Locate the cell with the specified text and output its [X, Y] center coordinate. 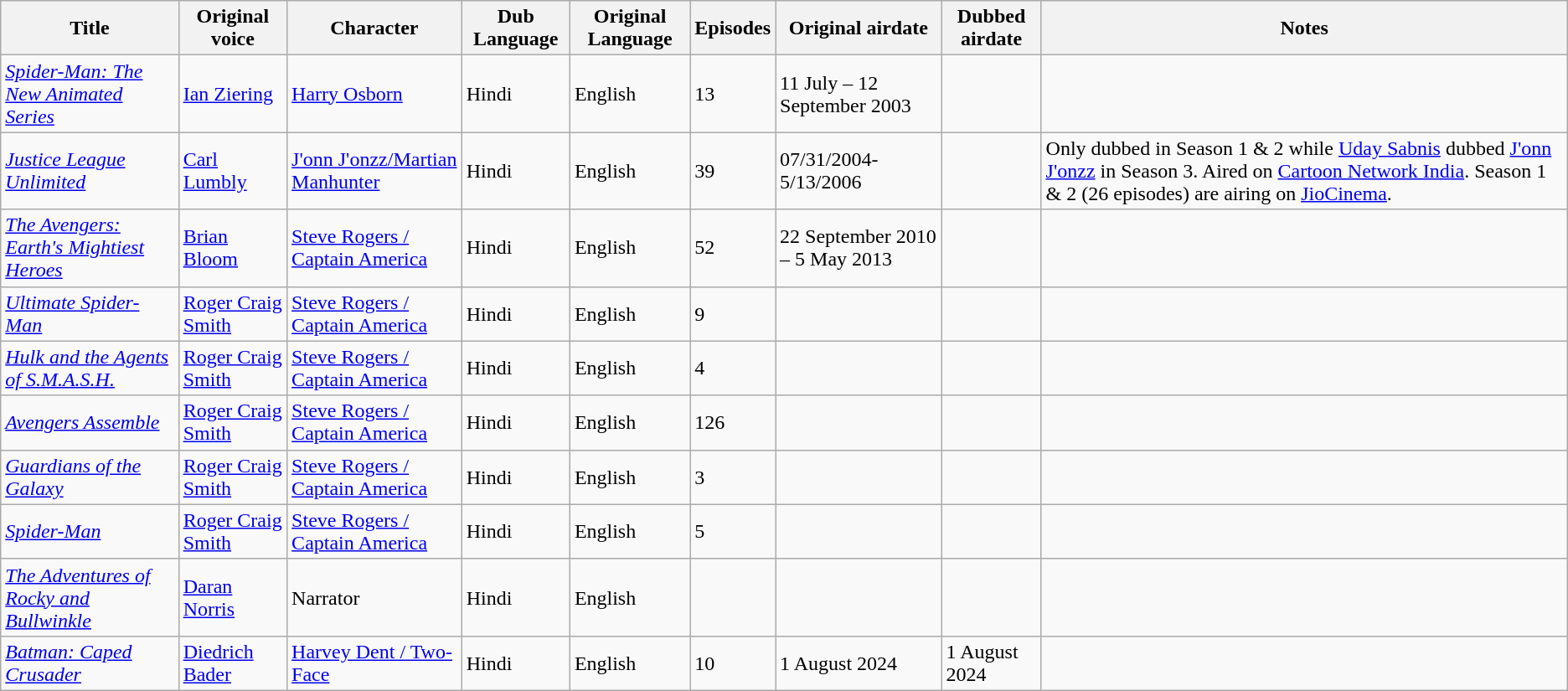
Spider-Man [90, 531]
Harvey Dent / Two-Face [375, 663]
The Adventures of Rocky and Bullwinkle [90, 597]
Harry Osborn [375, 94]
39 [733, 171]
13 [733, 94]
Hulk and the Agents of S.M.A.S.H. [90, 369]
Dub Language [516, 28]
Diedrich Bader [233, 663]
52 [733, 248]
22 September 2010 – 5 May 2013 [859, 248]
07/31/2004-5/13/2006 [859, 171]
5 [733, 531]
Title [90, 28]
9 [733, 313]
Narrator [375, 597]
4 [733, 369]
Brian Bloom [233, 248]
Original Language [630, 28]
Batman: Caped Crusader [90, 663]
Justice League Unlimited [90, 171]
Ian Ziering [233, 94]
Carl Lumbly [233, 171]
Avengers Assemble [90, 422]
Guardians of the Galaxy [90, 477]
J'onn J'onzz/Martian Manhunter [375, 171]
Dubbed airdate [992, 28]
The Avengers: Earth's Mightiest Heroes [90, 248]
Original airdate [859, 28]
11 July – 12 September 2003 [859, 94]
Daran Norris [233, 597]
3 [733, 477]
Notes [1304, 28]
Ultimate Spider-Man [90, 313]
126 [733, 422]
10 [733, 663]
Episodes [733, 28]
Character [375, 28]
Spider-Man: The New Animated Series [90, 94]
Original voice [233, 28]
